Extract the (X, Y) coordinate from the center of the cell holding the provided text.  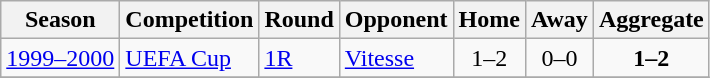
Round (299, 20)
Aggregate (651, 20)
1R (299, 58)
Home (489, 20)
UEFA Cup (190, 58)
Season (60, 20)
Opponent (396, 20)
0–0 (559, 58)
Vitesse (396, 58)
Away (559, 20)
1999–2000 (60, 58)
Competition (190, 20)
